Return the [x, y] coordinate for the center point of the cell that contains the specified text.  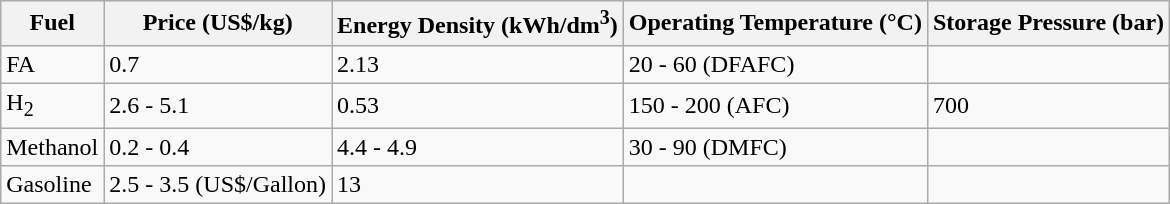
Energy Density (kWh/dm3) [478, 24]
2.6 - 5.1 [218, 105]
13 [478, 185]
Price (US$/kg) [218, 24]
Operating Temperature (°C) [775, 24]
Fuel [52, 24]
30 - 90 (DMFC) [775, 147]
Gasoline [52, 185]
0.2 - 0.4 [218, 147]
2.13 [478, 64]
2.5 - 3.5 (US$/Gallon) [218, 185]
700 [1048, 105]
20 - 60 (DFAFC) [775, 64]
FA [52, 64]
0.53 [478, 105]
150 - 200 (AFC) [775, 105]
H2 [52, 105]
Storage Pressure (bar) [1048, 24]
0.7 [218, 64]
Methanol [52, 147]
4.4 - 4.9 [478, 147]
